Scan for the cell matching the given text and deliver its [X, Y] coordinate at center. 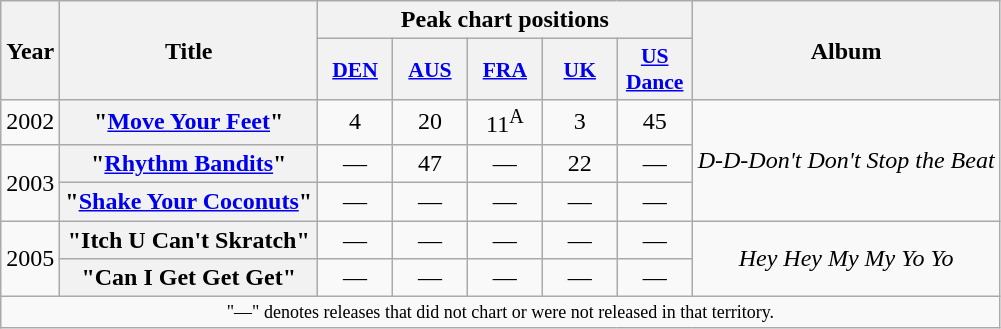
"—" denotes releases that did not chart or were not released in that territory. [500, 312]
AUS [430, 70]
3 [580, 122]
47 [430, 163]
2002 [30, 122]
"Rhythm Bandits" [189, 163]
Title [189, 50]
UK [580, 70]
11A [504, 122]
D-D-Don't Don't Stop the Beat [846, 160]
45 [654, 122]
Album [846, 50]
Hey Hey My My Yo Yo [846, 259]
2003 [30, 182]
DEN [356, 70]
"Can I Get Get Get" [189, 278]
FRA [504, 70]
"Shake Your Coconuts" [189, 202]
4 [356, 122]
"Move Your Feet" [189, 122]
Year [30, 50]
2005 [30, 259]
"Itch U Can't Skratch" [189, 240]
US Dance [654, 70]
22 [580, 163]
20 [430, 122]
Peak chart positions [506, 20]
